From the cell containing the given text, extract its center point as [X, Y] coordinate. 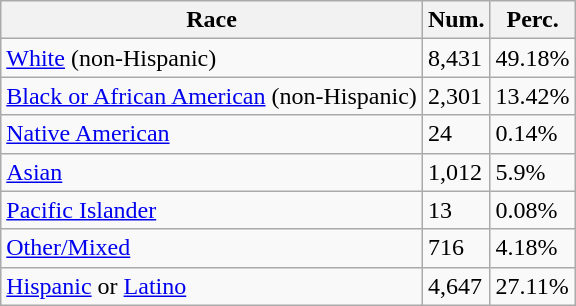
Race [212, 20]
2,301 [456, 96]
Num. [456, 20]
Black or African American (non-Hispanic) [212, 96]
13 [456, 210]
716 [456, 248]
White (non-Hispanic) [212, 58]
4.18% [532, 248]
Other/Mixed [212, 248]
Native American [212, 134]
Perc. [532, 20]
Pacific Islander [212, 210]
24 [456, 134]
Hispanic or Latino [212, 286]
4,647 [456, 286]
0.08% [532, 210]
0.14% [532, 134]
1,012 [456, 172]
Asian [212, 172]
13.42% [532, 96]
27.11% [532, 286]
49.18% [532, 58]
8,431 [456, 58]
5.9% [532, 172]
